For the text-containing cell, return its midpoint in [x, y] coordinate format. 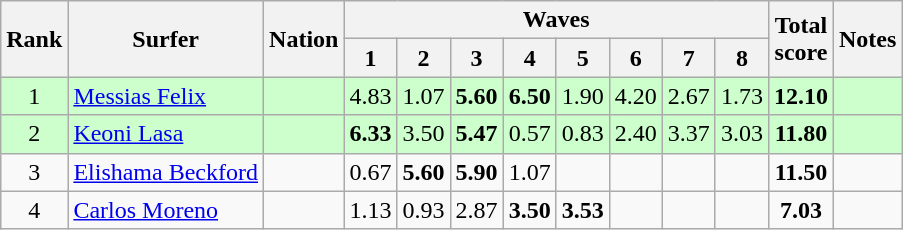
Carlos Moreno [166, 210]
8 [742, 58]
Notes [868, 39]
Waves [556, 20]
2.87 [476, 210]
7.03 [800, 210]
12.10 [800, 96]
4.83 [370, 96]
0.83 [582, 134]
Keoni Lasa [166, 134]
3.37 [688, 134]
Elishama Beckford [166, 172]
2.40 [636, 134]
5 [582, 58]
3.03 [742, 134]
Nation [304, 39]
3.53 [582, 210]
5.90 [476, 172]
6.33 [370, 134]
5.47 [476, 134]
4.20 [636, 96]
1.73 [742, 96]
11.80 [800, 134]
0.67 [370, 172]
6.50 [530, 96]
11.50 [800, 172]
Totalscore [800, 39]
Surfer [166, 39]
7 [688, 58]
2.67 [688, 96]
1.13 [370, 210]
6 [636, 58]
Rank [34, 39]
1.90 [582, 96]
Messias Felix [166, 96]
0.57 [530, 134]
0.93 [424, 210]
